Return [X, Y] of the center of cell containing provided text 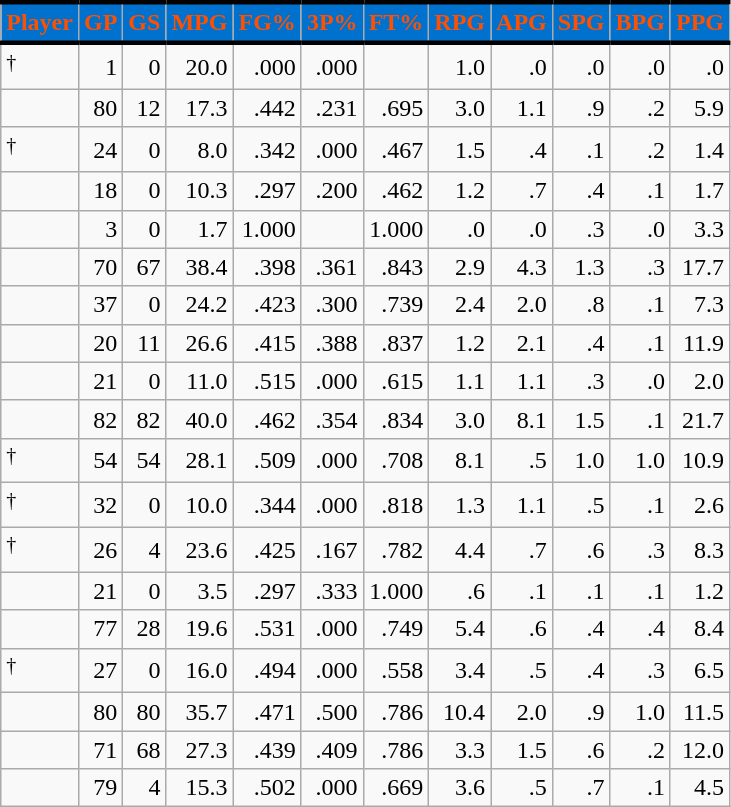
FT% [396, 22]
10.4 [460, 712]
.439 [267, 750]
79 [100, 788]
11.9 [700, 343]
23.6 [200, 550]
.558 [396, 670]
.502 [267, 788]
16.0 [200, 670]
20 [100, 343]
26 [100, 550]
17.3 [200, 108]
1 [100, 66]
5.4 [460, 629]
.471 [267, 712]
11.0 [200, 381]
3.6 [460, 788]
.8 [581, 305]
GS [144, 22]
67 [144, 267]
21.7 [700, 419]
.425 [267, 550]
2.1 [522, 343]
17.7 [700, 267]
12.0 [700, 750]
4.4 [460, 550]
.442 [267, 108]
18 [100, 191]
Player [40, 22]
.782 [396, 550]
11 [144, 343]
.354 [332, 419]
8.3 [700, 550]
2.6 [700, 506]
27 [100, 670]
28 [144, 629]
.708 [396, 460]
2.4 [460, 305]
3.5 [200, 591]
20.0 [200, 66]
24 [100, 150]
68 [144, 750]
.398 [267, 267]
28.1 [200, 460]
.695 [396, 108]
.388 [332, 343]
27.3 [200, 750]
GP [100, 22]
.500 [332, 712]
10.0 [200, 506]
37 [100, 305]
.467 [396, 150]
BPG [640, 22]
MPG [200, 22]
.415 [267, 343]
7.3 [700, 305]
38.4 [200, 267]
FG% [267, 22]
.615 [396, 381]
8.4 [700, 629]
77 [100, 629]
PPG [700, 22]
.231 [332, 108]
3.4 [460, 670]
1.4 [700, 150]
11.5 [700, 712]
32 [100, 506]
.494 [267, 670]
.333 [332, 591]
.834 [396, 419]
24.2 [200, 305]
19.6 [200, 629]
6.5 [700, 670]
4.5 [700, 788]
.200 [332, 191]
.818 [396, 506]
.749 [396, 629]
15.3 [200, 788]
40.0 [200, 419]
.531 [267, 629]
3P% [332, 22]
10.9 [700, 460]
10.3 [200, 191]
8.0 [200, 150]
12 [144, 108]
71 [100, 750]
APG [522, 22]
.167 [332, 550]
3 [100, 229]
5.9 [700, 108]
SPG [581, 22]
35.7 [200, 712]
.361 [332, 267]
.739 [396, 305]
26.6 [200, 343]
.300 [332, 305]
.342 [267, 150]
70 [100, 267]
4.3 [522, 267]
.669 [396, 788]
.423 [267, 305]
.843 [396, 267]
.509 [267, 460]
RPG [460, 22]
2.9 [460, 267]
.837 [396, 343]
.409 [332, 750]
.515 [267, 381]
.344 [267, 506]
